Search for the cell housing the specified text and yield its [X, Y] center coordinate. 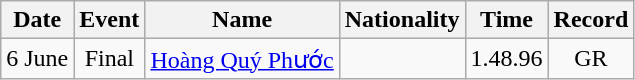
6 June [38, 59]
Date [38, 20]
Event [110, 20]
Nationality [402, 20]
Hoàng Quý Phước [242, 59]
1.48.96 [506, 59]
Record [591, 20]
Time [506, 20]
GR [591, 59]
Name [242, 20]
Final [110, 59]
